Capture the cell that displays the provided text and extract its (X, Y) central coordinate. 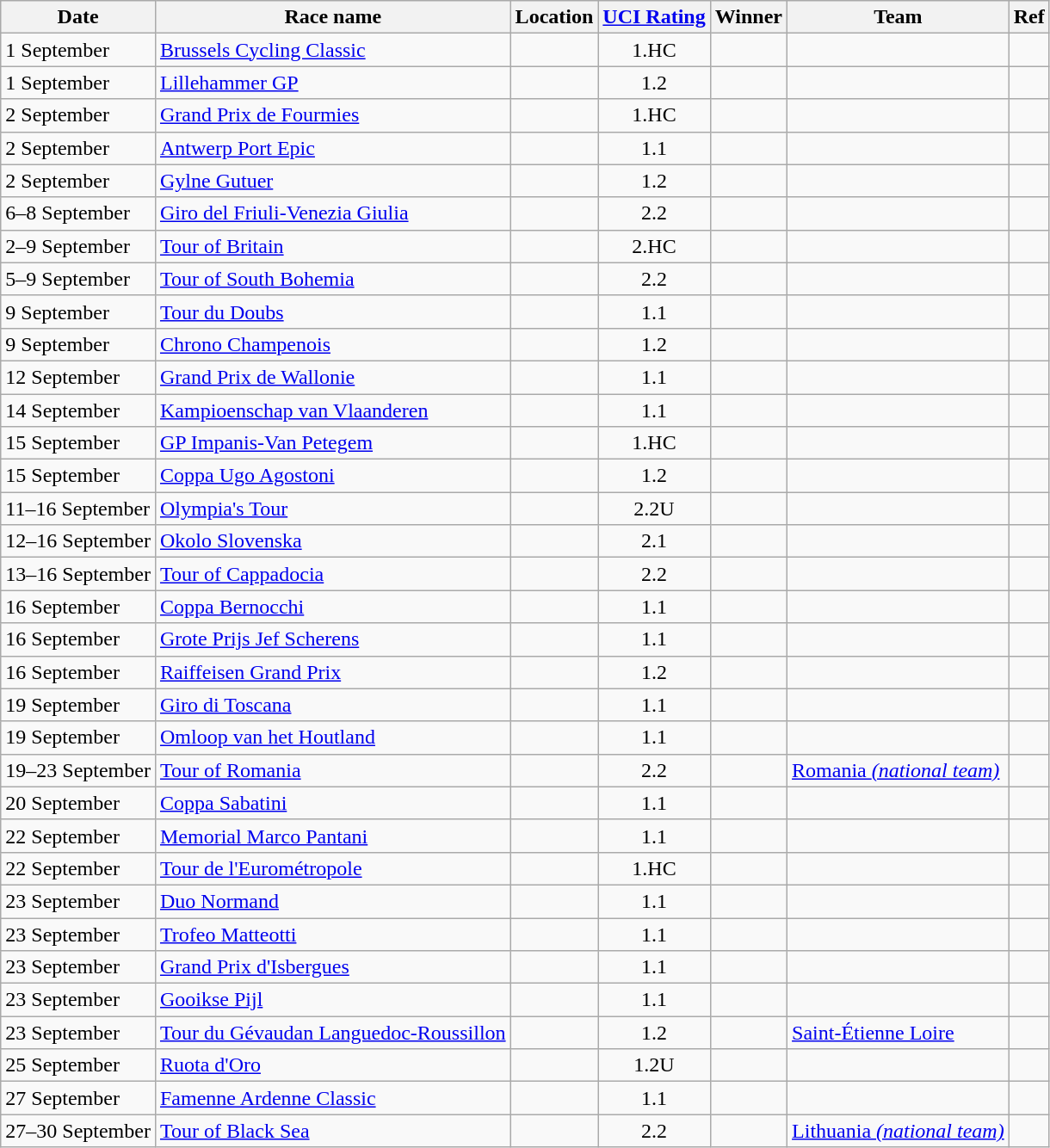
Ref (1029, 17)
12 September (78, 377)
Duo Normand (332, 901)
25 September (78, 1065)
Race name (332, 17)
Antwerp Port Epic (332, 148)
Brussels Cycling Classic (332, 50)
Location (554, 17)
Coppa Bernocchi (332, 607)
Winner (749, 17)
Giro di Toscana (332, 705)
Grand Prix de Wallonie (332, 377)
5–9 September (78, 279)
Coppa Sabatini (332, 803)
Giro del Friuli-Venezia Giulia (332, 213)
Saint-Étienne Loire (899, 1033)
2–9 September (78, 246)
Romania (national team) (899, 770)
Memorial Marco Pantani (332, 836)
1.2U (654, 1065)
Raiffeisen Grand Prix (332, 672)
Okolo Slovenska (332, 541)
Tour of Romania (332, 770)
Chrono Champenois (332, 344)
2.HC (654, 246)
Tour of Black Sea (332, 1131)
Tour of Cappadocia (332, 574)
Grand Prix d'Isbergues (332, 967)
2.1 (654, 541)
20 September (78, 803)
27 September (78, 1098)
Ruota d'Oro (332, 1065)
Gylne Gutuer (332, 181)
Date (78, 17)
14 September (78, 410)
Gooikse Pijl (332, 1000)
Olympia's Tour (332, 509)
13–16 September (78, 574)
Grand Prix de Fourmies (332, 115)
Tour of Britain (332, 246)
12–16 September (78, 541)
Lithuania (national team) (899, 1131)
2.2U (654, 509)
UCI Rating (654, 17)
27–30 September (78, 1131)
6–8 September (78, 213)
Lillehammer GP (332, 83)
11–16 September (78, 509)
Tour de l'Eurométropole (332, 868)
19–23 September (78, 770)
GP Impanis-Van Petegem (332, 443)
Famenne Ardenne Classic (332, 1098)
Trofeo Matteotti (332, 934)
Omloop van het Houtland (332, 738)
Team (899, 17)
Coppa Ugo Agostoni (332, 476)
Kampioenschap van Vlaanderen (332, 410)
Tour du Gévaudan Languedoc-Roussillon (332, 1033)
Tour of South Bohemia (332, 279)
Tour du Doubs (332, 312)
Grote Prijs Jef Scherens (332, 639)
